Search for the cell housing the specified text and yield its (X, Y) center coordinate. 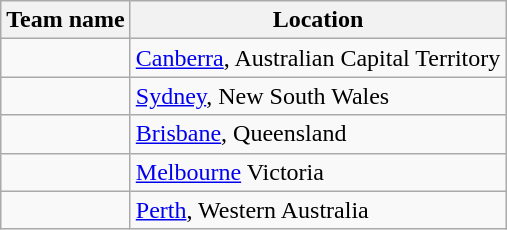
Team name (66, 20)
Perth, Western Australia (318, 210)
Melbourne Victoria (318, 172)
Location (318, 20)
Sydney, New South Wales (318, 96)
Canberra, Australian Capital Territory (318, 58)
Brisbane, Queensland (318, 134)
